Return the [x, y] coordinate for the center point of the cell that contains the specified text.  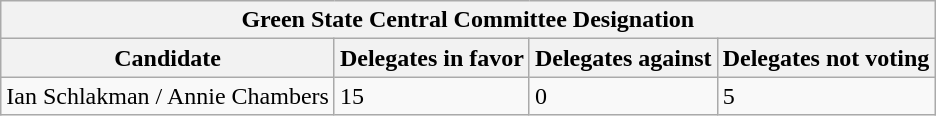
5 [826, 96]
Candidate [168, 58]
Green State Central Committee Designation [468, 20]
15 [432, 96]
0 [623, 96]
Delegates in favor [432, 58]
Delegates not voting [826, 58]
Delegates against [623, 58]
Ian Schlakman / Annie Chambers [168, 96]
